Determine the (x, y) coordinate at the center of the cell enclosing the given text.  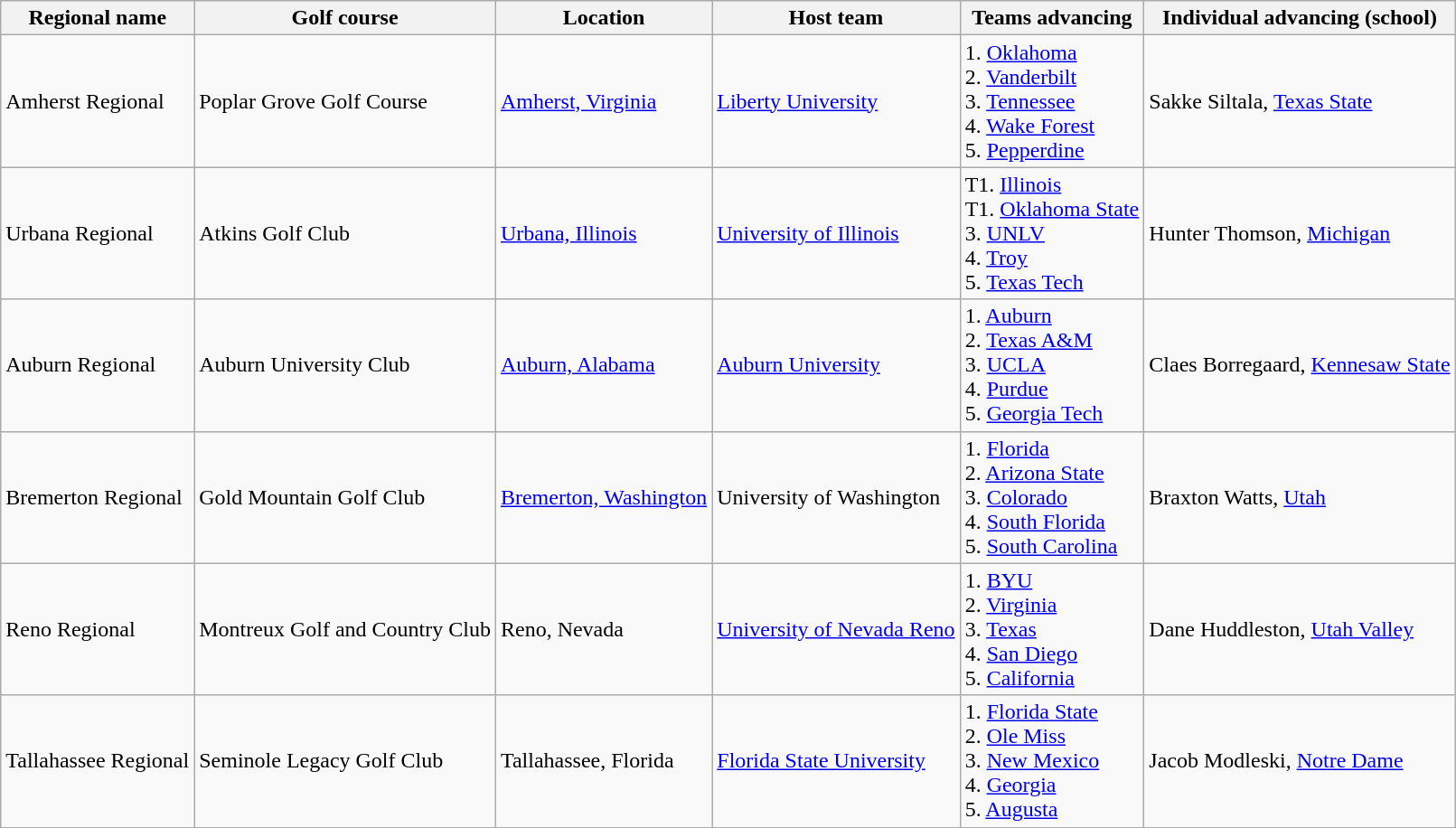
Claes Borregaard, Kennesaw State (1300, 365)
Individual advancing (school) (1300, 18)
Amherst Regional (98, 101)
Sakke Siltala, Texas State (1300, 101)
Tallahassee Regional (98, 761)
1. Oklahoma 2. Vanderbilt3. Tennessee4. Wake Forest5. Pepperdine (1052, 101)
1. Florida2. Arizona State3. Colorado4. South Florida5. South Carolina (1052, 497)
Reno Regional (98, 629)
University of Nevada Reno (836, 629)
1. BYU2. Virginia3. Texas4. San Diego5. California (1052, 629)
Location (604, 18)
Braxton Watts, Utah (1300, 497)
Jacob Modleski, Notre Dame (1300, 761)
Liberty University (836, 101)
Teams advancing (1052, 18)
Hunter Thomson, Michigan (1300, 233)
Amherst, Virginia (604, 101)
Auburn, Alabama (604, 365)
1. Auburn2. Texas A&M3. UCLA4. Purdue5. Georgia Tech (1052, 365)
University of Illinois (836, 233)
Atkins Golf Club (345, 233)
Reno, Nevada (604, 629)
Host team (836, 18)
Poplar Grove Golf Course (345, 101)
Regional name (98, 18)
Gold Mountain Golf Club (345, 497)
Florida State University (836, 761)
Tallahassee, Florida (604, 761)
Bremerton Regional (98, 497)
Golf course (345, 18)
Seminole Legacy Golf Club (345, 761)
Auburn University (836, 365)
Dane Huddleston, Utah Valley (1300, 629)
Urbana, Illinois (604, 233)
Auburn University Club (345, 365)
1. Florida State2. Ole Miss3. New Mexico4. Georgia5. Augusta (1052, 761)
Montreux Golf and Country Club (345, 629)
T1. IllinoisT1. Oklahoma State3. UNLV4. Troy5. Texas Tech (1052, 233)
Bremerton, Washington (604, 497)
University of Washington (836, 497)
Auburn Regional (98, 365)
Urbana Regional (98, 233)
